Identify which cell holds the provided text, then report its (X, Y) central coordinate. 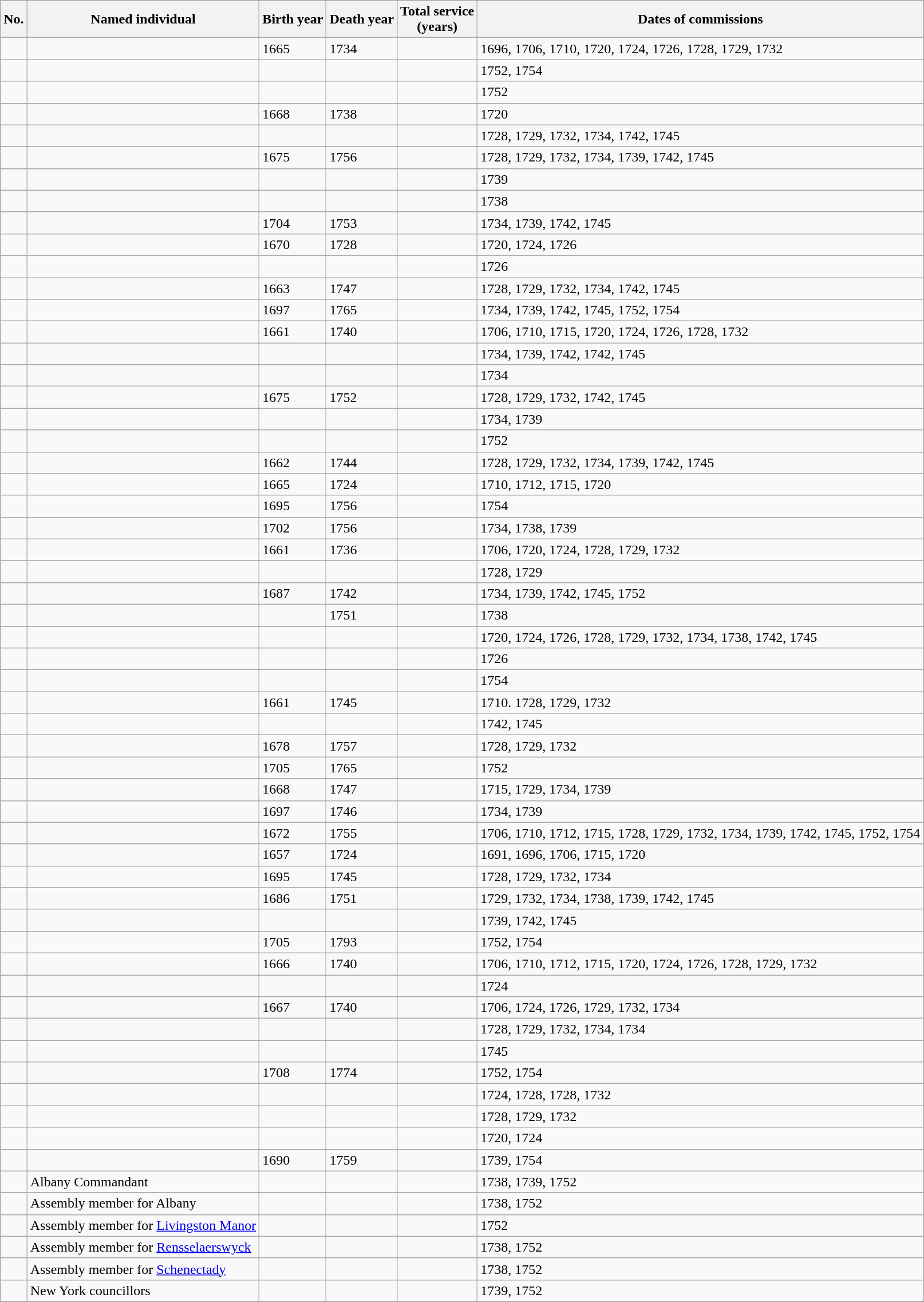
1793 (362, 942)
1736 (362, 550)
Birth year (293, 19)
1724, 1728, 1728, 1732 (701, 1095)
1728, 1729, 1732, 1734, 1734 (701, 1029)
Assembly member for Schenectady (143, 1269)
1666 (293, 964)
1704 (293, 223)
1663 (293, 288)
1720, 1724, 1726 (701, 244)
Albany Commandant (143, 1182)
1710, 1712, 1715, 1720 (701, 484)
1739, 1742, 1745 (701, 920)
1678 (293, 746)
1720 (701, 114)
New York councillors (143, 1291)
1757 (362, 746)
1729, 1732, 1734, 1738, 1739, 1742, 1745 (701, 898)
1755 (362, 833)
1753 (362, 223)
1706, 1710, 1712, 1715, 1728, 1729, 1732, 1734, 1739, 1742, 1745, 1752, 1754 (701, 833)
1686 (293, 898)
1706, 1720, 1724, 1728, 1729, 1732 (701, 550)
1774 (362, 1073)
1670 (293, 244)
1742 (362, 593)
1734, 1739, 1742, 1742, 1745 (701, 354)
1734, 1739, 1742, 1745, 1752, 1754 (701, 310)
1672 (293, 833)
1742, 1745 (701, 724)
1706, 1724, 1726, 1729, 1732, 1734 (701, 1008)
1739, 1752 (701, 1291)
1690 (293, 1160)
1667 (293, 1008)
1691, 1696, 1706, 1715, 1720 (701, 855)
1706, 1710, 1715, 1720, 1724, 1726, 1728, 1732 (701, 332)
1720, 1724 (701, 1138)
1696, 1706, 1710, 1720, 1724, 1726, 1728, 1729, 1732 (701, 49)
Named individual (143, 19)
1702 (293, 528)
1728, 1729, 1732, 1734 (701, 877)
1739, 1754 (701, 1160)
1662 (293, 463)
Assembly member for Rensselaerswyck (143, 1247)
1739 (701, 179)
1657 (293, 855)
1710. 1728, 1729, 1732 (701, 703)
1746 (362, 811)
1738, 1739, 1752 (701, 1182)
1734, 1738, 1739 (701, 528)
Assembly member for Livingston Manor (143, 1225)
Dates of commissions (701, 19)
1734, 1739, 1742, 1745 (701, 223)
No. (14, 19)
Death year (362, 19)
Total service(years) (437, 19)
1687 (293, 593)
1728, 1729 (701, 571)
1706, 1710, 1712, 1715, 1720, 1724, 1726, 1728, 1729, 1732 (701, 964)
Assembly member for Albany (143, 1204)
1728 (362, 244)
1715, 1729, 1734, 1739 (701, 790)
1734, 1739, 1742, 1745, 1752 (701, 593)
1728, 1729, 1732, 1742, 1745 (701, 397)
1720, 1724, 1726, 1728, 1729, 1732, 1734, 1738, 1742, 1745 (701, 637)
1708 (293, 1073)
1744 (362, 463)
1759 (362, 1160)
